Extract the [x, y] coordinate from the center of the cell holding the provided text.  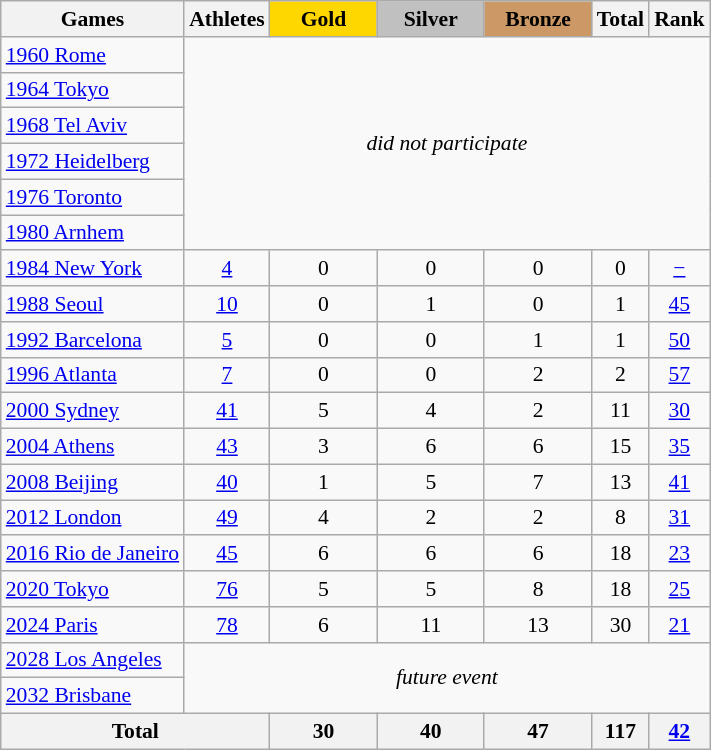
2024 Paris [92, 625]
10 [227, 304]
1992 Barcelona [92, 340]
35 [680, 447]
1960 Rome [92, 55]
25 [680, 589]
2028 Los Angeles [92, 660]
2004 Athens [92, 447]
1972 Heidelberg [92, 162]
15 [620, 447]
Bronze [538, 19]
− [680, 269]
50 [680, 340]
Games [92, 19]
1976 Toronto [92, 197]
31 [680, 518]
21 [680, 625]
42 [680, 732]
future event [446, 678]
47 [538, 732]
2032 Brisbane [92, 696]
76 [227, 589]
Athletes [227, 19]
1980 Arnhem [92, 233]
Gold [324, 19]
1996 Atlanta [92, 375]
23 [680, 554]
2020 Tokyo [92, 589]
43 [227, 447]
1988 Seoul [92, 304]
2016 Rio de Janeiro [92, 554]
1964 Tokyo [92, 90]
57 [680, 375]
Silver [430, 19]
117 [620, 732]
1968 Tel Aviv [92, 126]
Rank [680, 19]
1984 New York [92, 269]
2008 Beijing [92, 482]
did not participate [446, 144]
2000 Sydney [92, 411]
3 [324, 447]
2012 London [92, 518]
49 [227, 518]
78 [227, 625]
